Pinpoint the cell where the given text exists, returning its (x, y) midpoint coordinate. 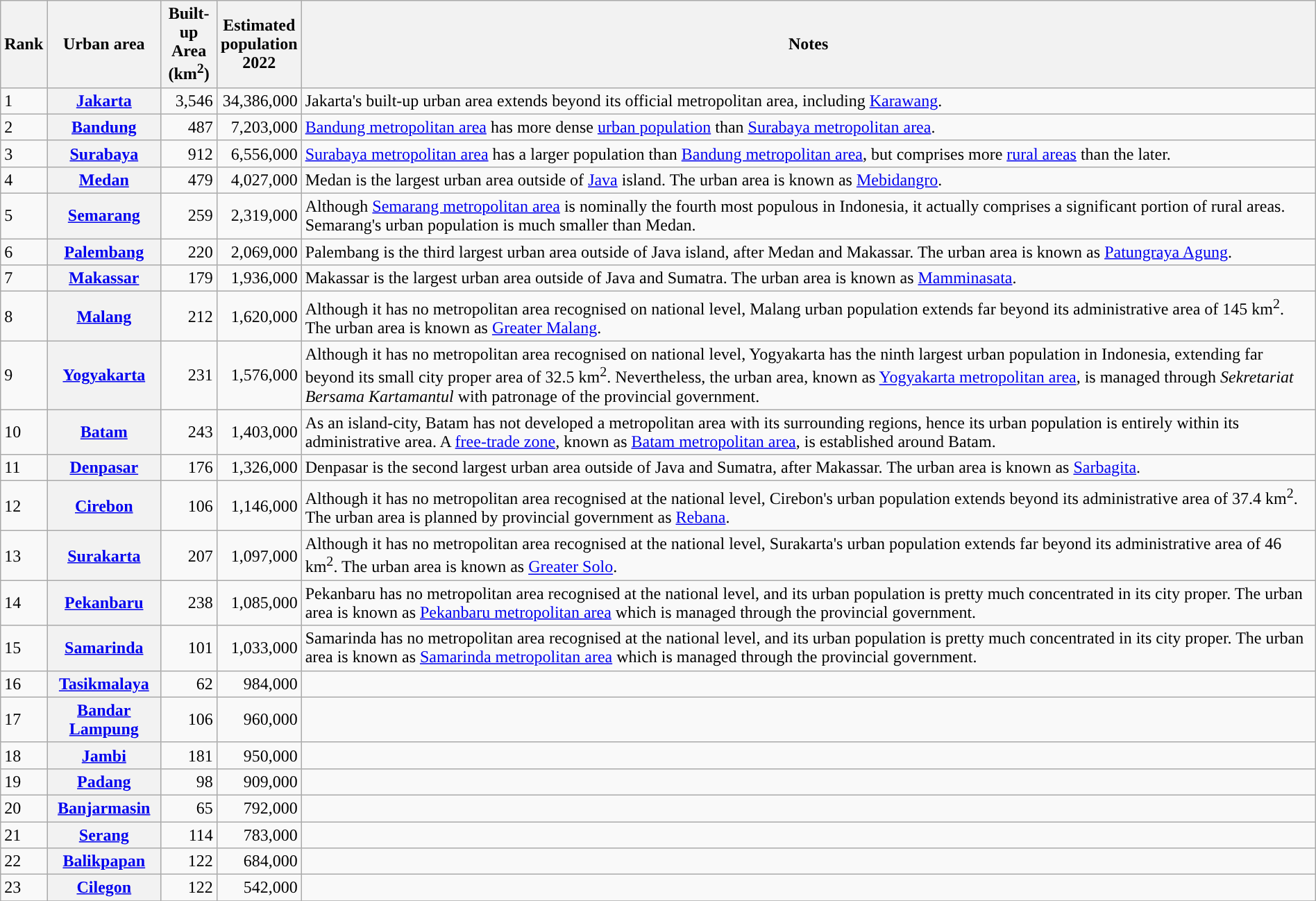
Serang (104, 835)
Notes (808, 44)
Batam (104, 432)
5 (24, 217)
783,000 (259, 835)
950,000 (259, 755)
Samarinda (104, 648)
6 (24, 252)
243 (189, 432)
Makassar is the largest urban area outside of Java and Sumatra. The urban area is known as Mamminasata. (808, 278)
9 (24, 375)
19 (24, 782)
4 (24, 180)
220 (189, 252)
792,000 (259, 808)
Bandar Lampung (104, 719)
1,576,000 (259, 375)
212 (189, 317)
Malang (104, 317)
1,033,000 (259, 648)
14 (24, 603)
Padang (104, 782)
Bandung metropolitan area has more dense urban population than Surabaya metropolitan area. (808, 127)
Cilegon (104, 888)
65 (189, 808)
1,097,000 (259, 556)
Built-upArea(km2) (189, 44)
Surabaya metropolitan area has a larger population than Bandung metropolitan area, but comprises more rural areas than the later. (808, 153)
Pekanbaru (104, 603)
23 (24, 888)
Makassar (104, 278)
98 (189, 782)
1,326,000 (259, 468)
3,546 (189, 101)
7,203,000 (259, 127)
1,085,000 (259, 603)
Medan (104, 180)
Jakarta (104, 101)
Rank (24, 44)
Yogyakarta (104, 375)
984,000 (259, 684)
Surakarta (104, 556)
114 (189, 835)
18 (24, 755)
2 (24, 127)
Medan is the largest urban area outside of Java island. The urban area is known as Mebidangro. (808, 180)
21 (24, 835)
479 (189, 180)
17 (24, 719)
912 (189, 153)
Palembang (104, 252)
181 (189, 755)
2,319,000 (259, 217)
Cirebon (104, 506)
1,620,000 (259, 317)
207 (189, 556)
2,069,000 (259, 252)
4,027,000 (259, 180)
34,386,000 (259, 101)
Urban area (104, 44)
22 (24, 861)
101 (189, 648)
259 (189, 217)
15 (24, 648)
7 (24, 278)
Denpasar is the second largest urban area outside of Java and Sumatra, after Makassar. The urban area is known as Sarbagita. (808, 468)
960,000 (259, 719)
487 (189, 127)
238 (189, 603)
Jambi (104, 755)
909,000 (259, 782)
1,936,000 (259, 278)
Tasikmalaya (104, 684)
Estimatedpopulation2022 (259, 44)
Bandung (104, 127)
13 (24, 556)
1 (24, 101)
Balikpapan (104, 861)
231 (189, 375)
11 (24, 468)
179 (189, 278)
542,000 (259, 888)
Denpasar (104, 468)
176 (189, 468)
12 (24, 506)
Surabaya (104, 153)
8 (24, 317)
1,146,000 (259, 506)
3 (24, 153)
1,403,000 (259, 432)
62 (189, 684)
6,556,000 (259, 153)
10 (24, 432)
Palembang is the third largest urban area outside of Java island, after Medan and Makassar. The urban area is known as Patungraya Agung. (808, 252)
Jakarta's built-up urban area extends beyond its official metropolitan area, including Karawang. (808, 101)
16 (24, 684)
20 (24, 808)
Semarang (104, 217)
Banjarmasin (104, 808)
684,000 (259, 861)
